Output the [x, y] coordinate of the center of the cell containing the given text.  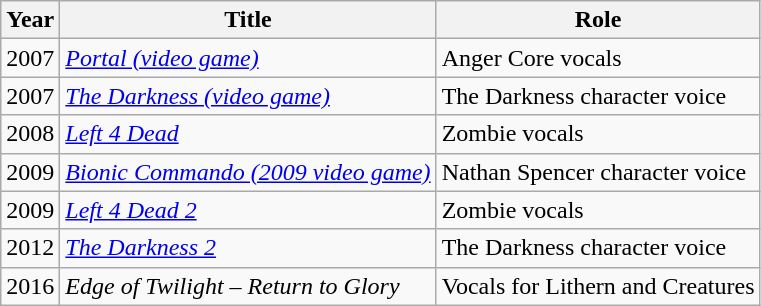
Nathan Spencer character voice [598, 172]
Portal (video game) [248, 58]
Edge of Twilight – Return to Glory [248, 286]
Anger Core vocals [598, 58]
Left 4 Dead [248, 134]
Vocals for Lithern and Creatures [598, 286]
Title [248, 20]
2012 [30, 248]
Left 4 Dead 2 [248, 210]
Year [30, 20]
The Darkness (video game) [248, 96]
2008 [30, 134]
2016 [30, 286]
Bionic Commando (2009 video game) [248, 172]
The Darkness 2 [248, 248]
Role [598, 20]
